Identify which cell holds the provided text, then report its [x, y] central coordinate. 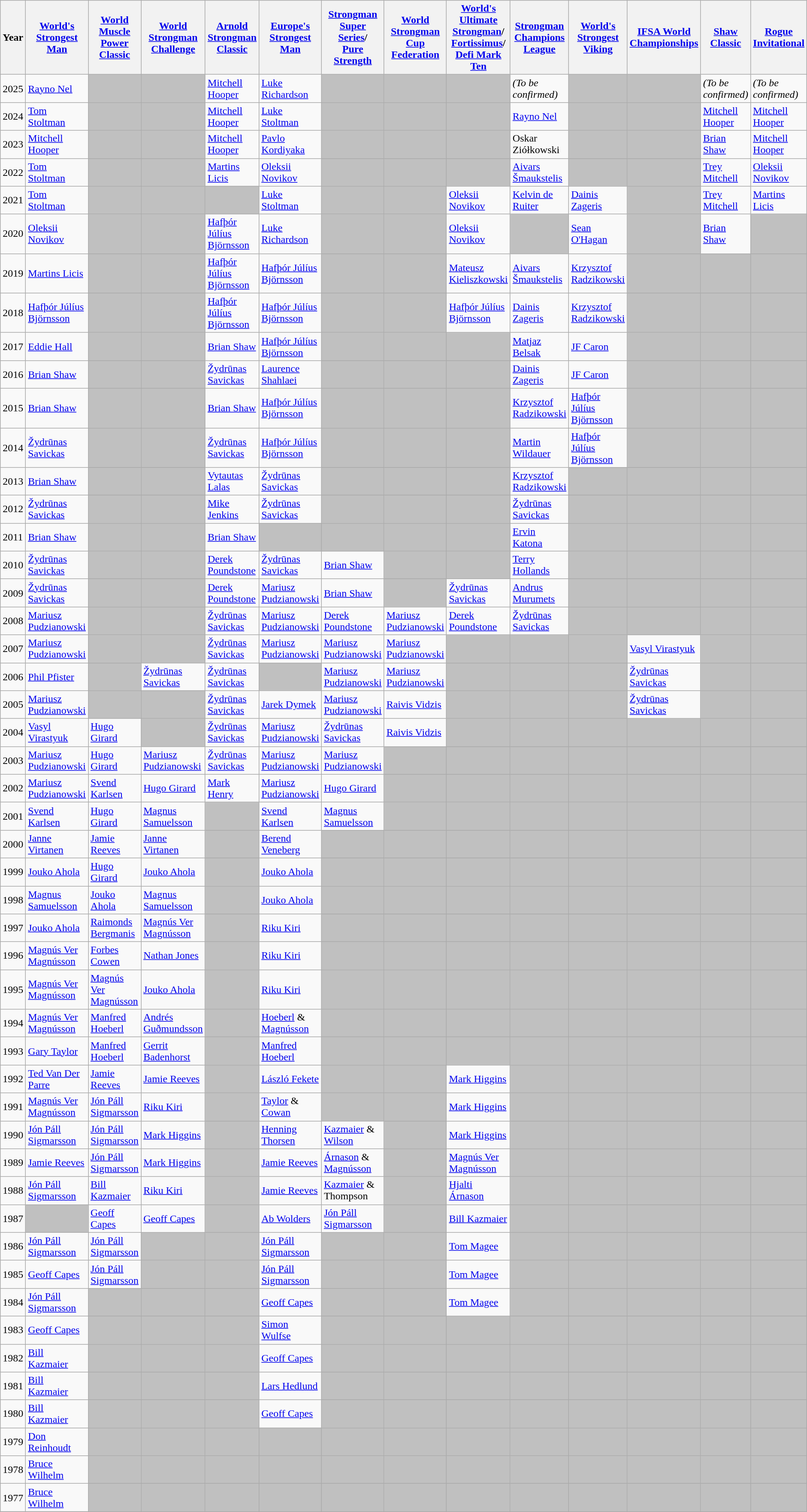
Mateusz Kieliszkowski [478, 273]
1986 [13, 1246]
Andrus Murumets [539, 593]
2012 [13, 510]
2000 [13, 844]
1989 [13, 1162]
Oskar Ziółkowski [539, 144]
Raimonds Bergmanis [115, 928]
László Fekete [290, 1079]
Kazmaier &Wilson [353, 1135]
2018 [13, 313]
Taylor &Cowan [290, 1107]
World's Strongest Man [57, 38]
1994 [13, 1023]
2015 [13, 408]
Nathan Jones [173, 956]
2013 [13, 481]
1991 [13, 1107]
Gerrit Badenhorst [173, 1051]
2007 [13, 649]
2014 [13, 448]
2009 [13, 593]
1990 [13, 1135]
Henning Thorsen [290, 1135]
1988 [13, 1191]
Rogue Invitational [779, 38]
Terry Hollands [539, 565]
IFSA World Championships [664, 38]
World Strongman Cup Federation [415, 38]
2001 [13, 816]
1998 [13, 900]
Andrés Guðmundsson [173, 1023]
Jarek Dymek [290, 704]
Kazmaier &Thompson [353, 1191]
Don Reinhoudt [57, 1442]
Matjaz Belsak [539, 347]
2019 [13, 273]
2020 [13, 234]
Phil Pfister [57, 677]
1978 [13, 1470]
Árnason &Magnússon [353, 1162]
World Muscle Power Classic [115, 38]
World Strongman Challenge [173, 38]
Strongman Champions League [539, 38]
2022 [13, 172]
1981 [13, 1386]
1995 [13, 990]
Ted Van Der Parre [57, 1079]
2005 [13, 704]
Pavlo Kordiyaka [290, 144]
2016 [13, 374]
Berend Veneberg [290, 844]
2010 [13, 565]
2023 [13, 144]
Lars Hedlund [290, 1386]
2024 [13, 117]
2008 [13, 621]
2004 [13, 733]
1993 [13, 1051]
Ervin Katona [539, 537]
Shaw Classic [725, 38]
Hoeberl &Magnússon [290, 1023]
Mark Henry [232, 788]
1979 [13, 1442]
1982 [13, 1358]
Eddie Hall [57, 347]
World's Ultimate Strongman/Fortissimus/Defi Mark Ten [478, 38]
1992 [13, 1079]
Gary Taylor [57, 1051]
Strongman Super Series/Pure Strength [353, 38]
1999 [13, 872]
2025 [13, 88]
Forbes Cowen [115, 956]
World's Strongest Viking [598, 38]
1996 [13, 956]
2017 [13, 347]
Arnold Strongman Classic [232, 38]
Sean O'Hagan [598, 234]
Laurence Shahlaei [290, 374]
Europe's Strongest Man [290, 38]
2006 [13, 677]
1980 [13, 1414]
Martin Wildauer [539, 448]
Kelvin de Ruiter [539, 200]
Hjalti Árnason [478, 1191]
1984 [13, 1302]
Vytautas Lalas [232, 481]
Ab Wolders [290, 1218]
Simon Wulfse [290, 1330]
2021 [13, 200]
Mike Jenkins [232, 510]
2003 [13, 760]
1983 [13, 1330]
1997 [13, 928]
2002 [13, 788]
1987 [13, 1218]
1985 [13, 1274]
2011 [13, 537]
1977 [13, 1498]
Year [13, 38]
